Identify which cell holds the provided text, then report its [x, y] central coordinate. 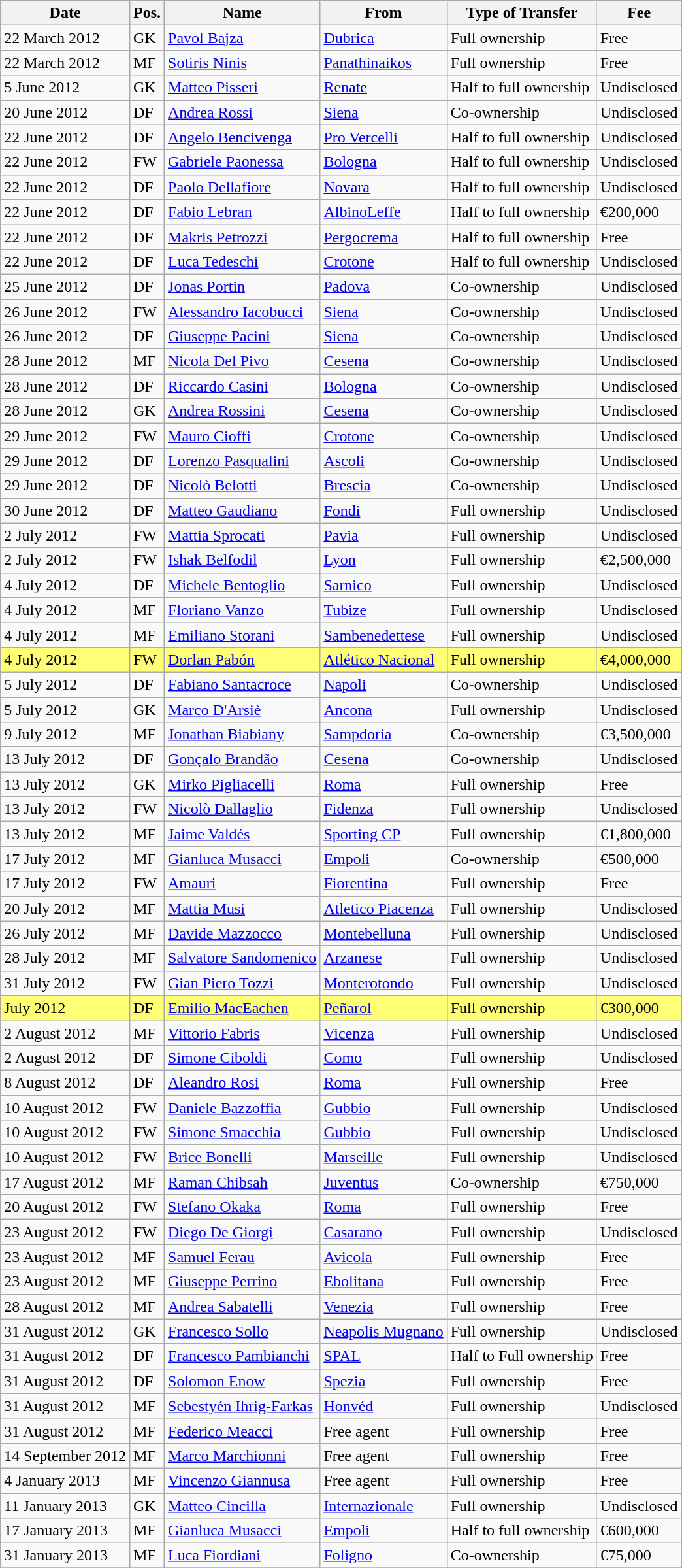
€200,000 [639, 212]
Emilio MacEachen [242, 1008]
€3,500,000 [639, 735]
Matteo Gaudiano [242, 510]
Aleandro Rosi [242, 1082]
Novara [383, 187]
Panathinaikos [383, 63]
Montebelluna [383, 933]
Brescia [383, 486]
€75,000 [639, 1556]
Vincenzo Giannusa [242, 1480]
Fabiano Santacroce [242, 684]
Venezia [383, 1307]
Sambenedettese [383, 635]
Francesco Sollo [242, 1331]
11 January 2013 [65, 1505]
Fondi [383, 510]
Luca Fiordiani [242, 1556]
Sotiris Ninis [242, 63]
28 July 2012 [65, 958]
20 August 2012 [65, 1207]
Fiorentina [383, 884]
Pos. [146, 13]
17 January 2013 [65, 1531]
Renate [383, 88]
Mattia Sprocati [242, 535]
30 June 2012 [65, 510]
Pavol Bajza [242, 38]
Neapolis Mugnano [383, 1331]
Gian Piero Tozzi [242, 983]
July 2012 [65, 1008]
Sebestyén Ihrig-Farkas [242, 1406]
€600,000 [639, 1531]
Marseille [383, 1158]
€1,800,000 [639, 834]
€4,000,000 [639, 659]
€300,000 [639, 1008]
Name [242, 13]
€2,500,000 [639, 560]
Arzanese [383, 958]
Davide Mazzocco [242, 933]
Sarnico [383, 585]
Lyon [383, 560]
Andrea Rossini [242, 411]
Nicolò Belotti [242, 486]
Gabriele Paonessa [242, 162]
Casarano [383, 1232]
Foligno [383, 1556]
Fee [639, 13]
Luca Tedeschi [242, 261]
Vittorio Fabris [242, 1033]
Ancona [383, 709]
25 June 2012 [65, 286]
28 August 2012 [65, 1307]
31 July 2012 [65, 983]
Fabio Lebran [242, 212]
Atletico Piacenza [383, 909]
Simone Ciboldi [242, 1058]
Ascoli [383, 461]
Angelo Bencivenga [242, 137]
Date [65, 13]
Daniele Bazzoffia [242, 1108]
5 June 2012 [65, 88]
Gonçalo Brandão [242, 759]
Makris Petrozzi [242, 237]
Spezia [383, 1381]
Matteo Pisseri [242, 88]
20 July 2012 [65, 909]
Salvatore Sandomenico [242, 958]
Nicola Del Pivo [242, 361]
17 August 2012 [65, 1182]
Napoli [383, 684]
Sampdoria [383, 735]
Avicola [383, 1257]
Alessandro Iacobucci [242, 312]
Juventus [383, 1182]
Matteo Cincilla [242, 1505]
Honvéd [383, 1406]
26 July 2012 [65, 933]
31 January 2013 [65, 1556]
Michele Bentoglio [242, 585]
Internazionale [383, 1505]
Brice Bonelli [242, 1158]
Pavia [383, 535]
SPAL [383, 1356]
Francesco Pambianchi [242, 1356]
Fidenza [383, 809]
Peñarol [383, 1008]
Floriano Vanzo [242, 610]
Emiliano Storani [242, 635]
4 January 2013 [65, 1480]
Giuseppe Pacini [242, 337]
Lorenzo Pasqualini [242, 461]
From [383, 13]
Raman Chibsah [242, 1182]
Dubrica [383, 38]
Pro Vercelli [383, 137]
Monterotondo [383, 983]
Ebolitana [383, 1282]
Ishak Belfodil [242, 560]
Marco Marchionni [242, 1456]
Riccardo Casini [242, 386]
Atlético Nacional [383, 659]
14 September 2012 [65, 1456]
Dorlan Pabón [242, 659]
Mattia Musi [242, 909]
8 August 2012 [65, 1082]
20 June 2012 [65, 112]
Tubize [383, 610]
Nicolò Dallaglio [242, 809]
Jonathan Biabiany [242, 735]
Solomon Enow [242, 1381]
Stefano Okaka [242, 1207]
Mauro Cioffi [242, 436]
Samuel Ferau [242, 1257]
Vicenza [383, 1033]
Simone Smacchia [242, 1133]
AlbinoLeffe [383, 212]
Andrea Rossi [242, 112]
€750,000 [639, 1182]
Jonas Portin [242, 286]
Type of Transfer [521, 13]
9 July 2012 [65, 735]
Amauri [242, 884]
Jaime Valdés [242, 834]
Como [383, 1058]
Sporting CP [383, 834]
€500,000 [639, 859]
Marco D'Arsiè [242, 709]
Padova [383, 286]
Mirko Pigliacelli [242, 784]
Andrea Sabatelli [242, 1307]
Giuseppe Perrino [242, 1282]
Diego De Giorgi [242, 1232]
Paolo Dellafiore [242, 187]
Half to Full ownership [521, 1356]
Pergocrema [383, 237]
Federico Meacci [242, 1431]
